For the text-containing cell, return its midpoint in (x, y) coordinate format. 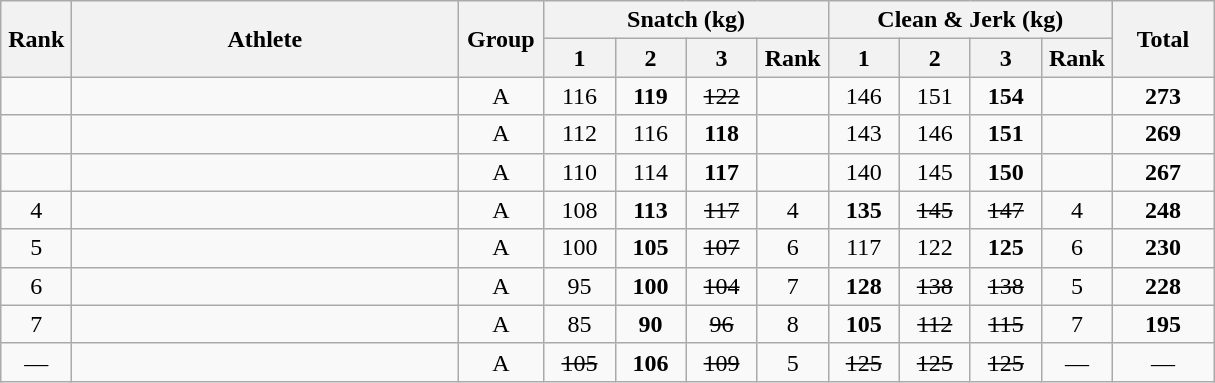
195 (1162, 324)
228 (1162, 286)
90 (650, 324)
150 (1006, 172)
269 (1162, 134)
273 (1162, 96)
107 (722, 248)
267 (1162, 172)
Snatch (kg) (686, 20)
113 (650, 210)
109 (722, 362)
119 (650, 96)
115 (1006, 324)
104 (722, 286)
248 (1162, 210)
96 (722, 324)
114 (650, 172)
108 (580, 210)
154 (1006, 96)
Total (1162, 39)
230 (1162, 248)
118 (722, 134)
110 (580, 172)
128 (864, 286)
95 (580, 286)
8 (792, 324)
Athlete (265, 39)
147 (1006, 210)
106 (650, 362)
Group (501, 39)
143 (864, 134)
135 (864, 210)
140 (864, 172)
Clean & Jerk (kg) (970, 20)
85 (580, 324)
